Detect which cell encompasses the target text, then output its [x, y] center coordinate. 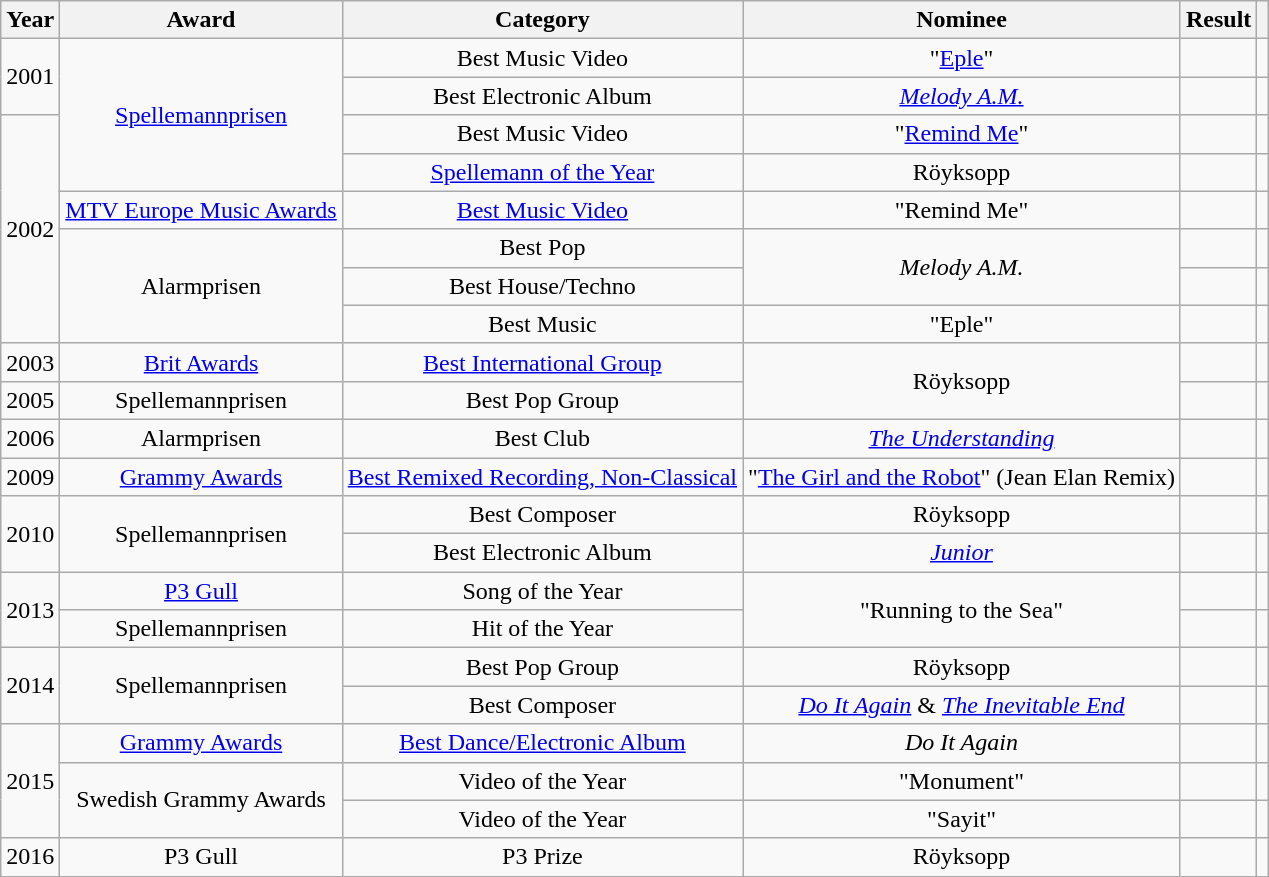
Best Pop [542, 248]
2001 [30, 77]
Junior [962, 553]
2013 [30, 610]
Do It Again & The Inevitable End [962, 705]
2016 [30, 857]
Best Music [542, 324]
2002 [30, 229]
Category [542, 20]
"Monument" [962, 781]
2003 [30, 362]
Brit Awards [201, 362]
Best House/Techno [542, 286]
2015 [30, 781]
Hit of the Year [542, 629]
Best Dance/Electronic Album [542, 743]
The Understanding [962, 438]
2006 [30, 438]
Best Remixed Recording, Non-Classical [542, 477]
Best International Group [542, 362]
2010 [30, 534]
"Sayit" [962, 819]
2005 [30, 400]
Spellemann of the Year [542, 172]
Award [201, 20]
Song of the Year [542, 591]
Best Club [542, 438]
"The Girl and the Robot" (Jean Elan Remix) [962, 477]
Result [1218, 20]
Swedish Grammy Awards [201, 800]
2014 [30, 686]
Do It Again [962, 743]
MTV Europe Music Awards [201, 210]
P3 Prize [542, 857]
Nominee [962, 20]
"Running to the Sea" [962, 610]
2009 [30, 477]
Year [30, 20]
